Capture the cell that displays the provided text and extract its (x, y) central coordinate. 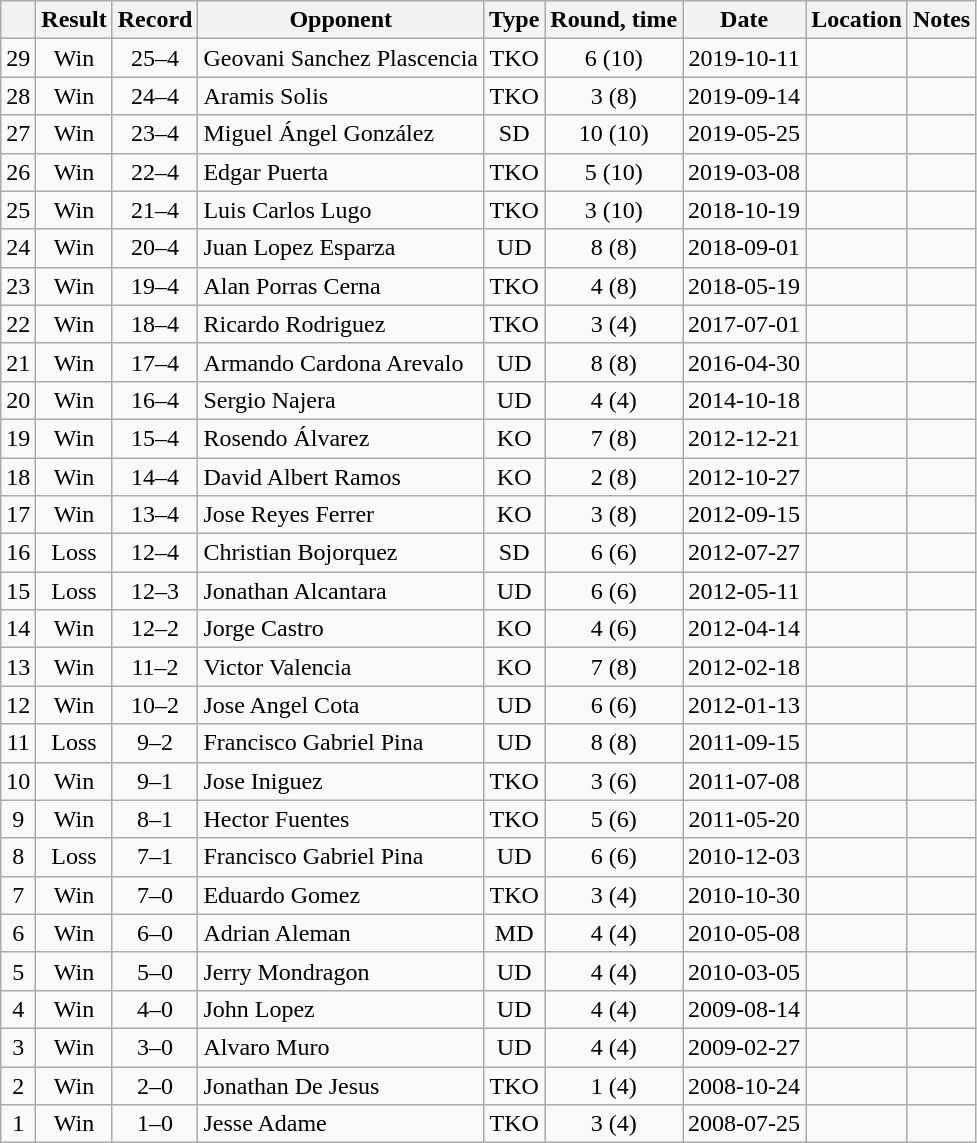
Round, time (614, 20)
2009-02-27 (744, 1047)
19 (18, 438)
6 (18, 933)
Luis Carlos Lugo (341, 210)
Notes (941, 20)
2010-10-30 (744, 895)
Edgar Puerta (341, 172)
16–4 (155, 400)
Sergio Najera (341, 400)
3 (18, 1047)
2008-10-24 (744, 1085)
7–1 (155, 857)
2012-04-14 (744, 629)
2018-05-19 (744, 286)
10–2 (155, 705)
Armando Cardona Arevalo (341, 362)
2011-05-20 (744, 819)
2–0 (155, 1085)
2019-09-14 (744, 96)
19–4 (155, 286)
2012-10-27 (744, 477)
2012-09-15 (744, 515)
14 (18, 629)
Jose Angel Cota (341, 705)
2014-10-18 (744, 400)
8–1 (155, 819)
22 (18, 324)
29 (18, 58)
2010-12-03 (744, 857)
5–0 (155, 971)
9 (18, 819)
Jerry Mondragon (341, 971)
1 (4) (614, 1085)
Ricardo Rodriguez (341, 324)
2018-10-19 (744, 210)
14–4 (155, 477)
26 (18, 172)
1–0 (155, 1124)
2019-05-25 (744, 134)
11–2 (155, 667)
15–4 (155, 438)
Jesse Adame (341, 1124)
4–0 (155, 1009)
3–0 (155, 1047)
4 (8) (614, 286)
21 (18, 362)
MD (514, 933)
Date (744, 20)
2016-04-30 (744, 362)
5 (6) (614, 819)
2008-07-25 (744, 1124)
Jose Reyes Ferrer (341, 515)
2012-01-13 (744, 705)
Juan Lopez Esparza (341, 248)
12–3 (155, 591)
2012-07-27 (744, 553)
4 (18, 1009)
2 (8) (614, 477)
24 (18, 248)
2019-03-08 (744, 172)
Christian Bojorquez (341, 553)
2010-03-05 (744, 971)
18 (18, 477)
2019-10-11 (744, 58)
Jonathan Alcantara (341, 591)
2010-05-08 (744, 933)
Jorge Castro (341, 629)
25–4 (155, 58)
Type (514, 20)
2011-09-15 (744, 743)
2012-12-21 (744, 438)
22–4 (155, 172)
10 (18, 781)
9–1 (155, 781)
3 (6) (614, 781)
21–4 (155, 210)
8 (18, 857)
6–0 (155, 933)
Jonathan De Jesus (341, 1085)
10 (10) (614, 134)
12 (18, 705)
Opponent (341, 20)
Rosendo Álvarez (341, 438)
11 (18, 743)
3 (10) (614, 210)
Adrian Aleman (341, 933)
20–4 (155, 248)
Geovani Sanchez Plascencia (341, 58)
5 (18, 971)
Victor Valencia (341, 667)
2011-07-08 (744, 781)
Miguel Ángel González (341, 134)
7–0 (155, 895)
13 (18, 667)
5 (10) (614, 172)
17 (18, 515)
2 (18, 1085)
Location (857, 20)
16 (18, 553)
2018-09-01 (744, 248)
David Albert Ramos (341, 477)
John Lopez (341, 1009)
7 (18, 895)
12–4 (155, 553)
6 (10) (614, 58)
9–2 (155, 743)
Result (74, 20)
4 (6) (614, 629)
17–4 (155, 362)
Aramis Solis (341, 96)
2012-02-18 (744, 667)
1 (18, 1124)
2009-08-14 (744, 1009)
Alan Porras Cerna (341, 286)
2017-07-01 (744, 324)
23 (18, 286)
Eduardo Gomez (341, 895)
2012-05-11 (744, 591)
25 (18, 210)
28 (18, 96)
Jose Iniguez (341, 781)
20 (18, 400)
27 (18, 134)
Alvaro Muro (341, 1047)
Hector Fuentes (341, 819)
24–4 (155, 96)
12–2 (155, 629)
18–4 (155, 324)
23–4 (155, 134)
Record (155, 20)
15 (18, 591)
13–4 (155, 515)
